From the cell containing the given text, extract its center point as [x, y] coordinate. 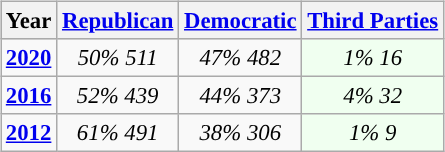
47% 482 [240, 58]
Republican [118, 21]
61% 491 [118, 133]
1% 9 [373, 133]
2016 [29, 96]
4% 32 [373, 96]
2012 [29, 133]
Year [29, 21]
Democratic [240, 21]
44% 373 [240, 96]
1% 16 [373, 58]
50% 511 [118, 58]
52% 439 [118, 96]
38% 306 [240, 133]
Third Parties [373, 21]
2020 [29, 58]
